Return the [x, y] coordinate for the center point of the cell that contains the specified text.  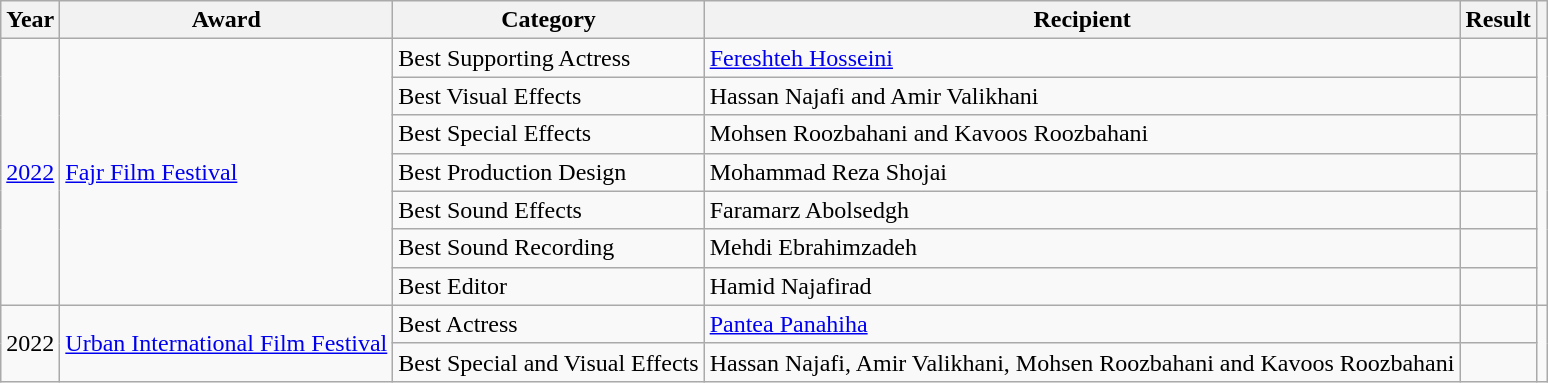
Urban International Film Festival [226, 343]
Award [226, 20]
Best Special and Visual Effects [548, 362]
Fajr Film Festival [226, 172]
Mohammad Reza Shojai [1082, 172]
Best Production Design [548, 172]
Mohsen Roozbahani and Kavoos Roozbahani [1082, 134]
Recipient [1082, 20]
Result [1498, 20]
Best Sound Effects [548, 210]
Pantea Panahiha [1082, 324]
Faramarz Abolsedgh [1082, 210]
Best Special Effects [548, 134]
Best Supporting Actress [548, 58]
Best Visual Effects [548, 96]
Best Sound Recording [548, 248]
Hassan Najafi, Amir Valikhani, Mohsen Roozbahani and Kavoos Roozbahani [1082, 362]
Best Editor [548, 286]
Hassan Najafi and Amir Valikhani [1082, 96]
Best Actress [548, 324]
Category [548, 20]
Mehdi Ebrahimzadeh [1082, 248]
Hamid Najafirad [1082, 286]
Year [30, 20]
Fereshteh Hosseini [1082, 58]
